Pinpoint the cell where the given text exists, returning its [X, Y] midpoint coordinate. 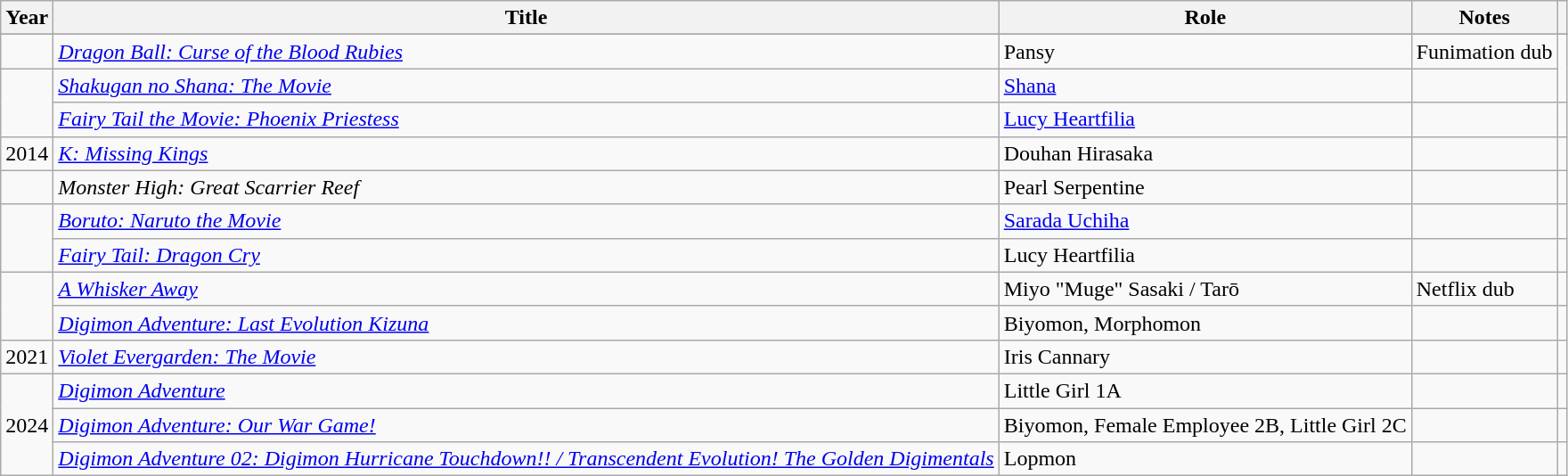
Year [27, 18]
K: Missing Kings [526, 153]
Sarada Uchiha [1205, 221]
Role [1205, 18]
Boruto: Naruto the Movie [526, 221]
Shana [1205, 86]
2014 [27, 153]
Dragon Ball: Curse of the Blood Rubies [526, 52]
Pansy [1205, 52]
Fairy Tail: Dragon Cry [526, 255]
2024 [27, 424]
Fairy Tail the Movie: Phoenix Priestess [526, 119]
2021 [27, 357]
Netflix dub [1484, 289]
Funimation dub [1484, 52]
Digimon Adventure 02: Digimon Hurricane Touchdown!! / Transcendent Evolution! The Golden Digimentals [526, 459]
Notes [1484, 18]
Biyomon, Morphomon [1205, 323]
Pearl Serpentine [1205, 187]
A Whisker Away [526, 289]
Little Girl 1A [1205, 390]
Digimon Adventure: Last Evolution Kizuna [526, 323]
Miyo "Muge" Sasaki / Tarō [1205, 289]
Monster High: Great Scarrier Reef [526, 187]
Biyomon, Female Employee 2B, Little Girl 2C [1205, 425]
Violet Evergarden: The Movie [526, 357]
Digimon Adventure: Our War Game! [526, 425]
Shakugan no Shana: The Movie [526, 86]
Title [526, 18]
Douhan Hirasaka [1205, 153]
Iris Cannary [1205, 357]
Digimon Adventure [526, 390]
Lopmon [1205, 459]
